Identify which cell holds the provided text, then report its (x, y) central coordinate. 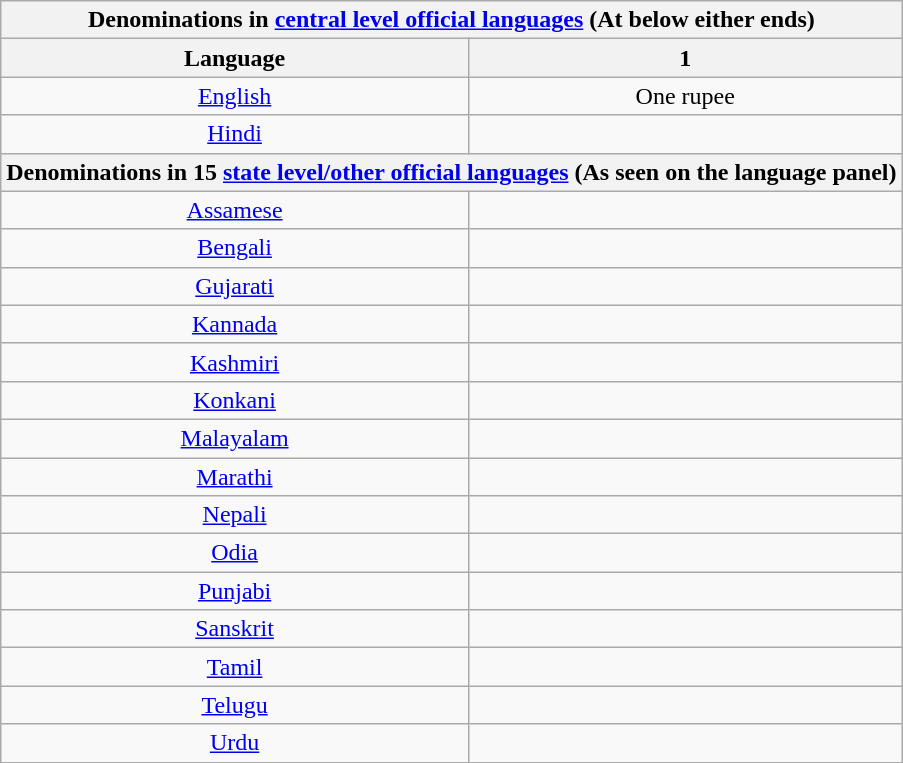
Gujarati (235, 286)
Telugu (235, 705)
Tamil (235, 667)
Marathi (235, 477)
Denominations in central level official languages (At below either ends) (452, 20)
Kashmiri (235, 362)
Konkani (235, 400)
Sanskrit (235, 629)
Malayalam (235, 438)
Language (235, 58)
Urdu (235, 743)
Punjabi (235, 591)
1 (685, 58)
Hindi (235, 134)
Nepali (235, 515)
Denominations in 15 state level/other official languages (As seen on the language panel) (452, 172)
Assamese (235, 210)
Bengali (235, 248)
Odia (235, 553)
Kannada (235, 324)
English (235, 96)
One rupee (685, 96)
